Return (x, y) of the center of cell containing provided text 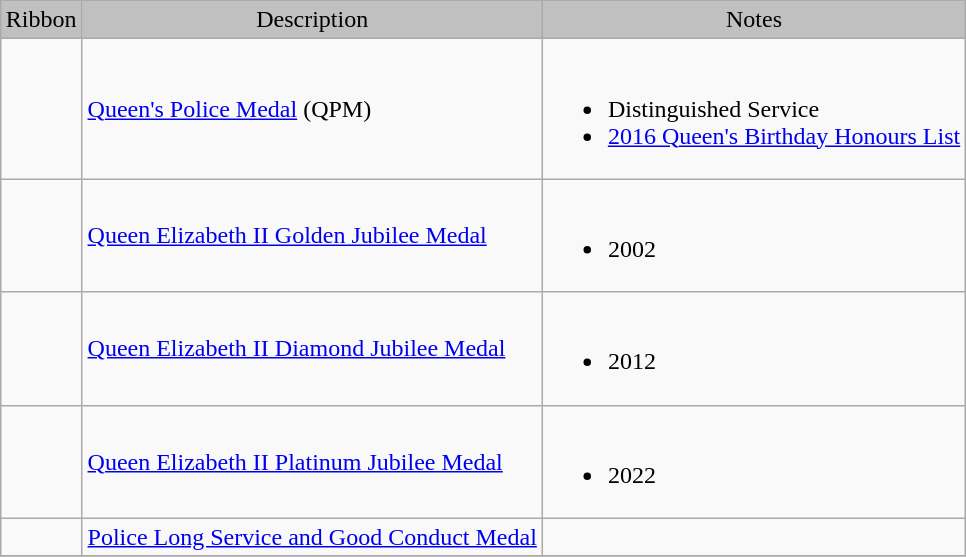
Queen Elizabeth II Platinum Jubilee Medal (312, 462)
Queen's Police Medal (QPM) (312, 109)
Queen Elizabeth II Golden Jubilee Medal (312, 236)
2002 (754, 236)
Distinguished Service2016 Queen's Birthday Honours List (754, 109)
Ribbon (41, 20)
Description (312, 20)
2022 (754, 462)
Police Long Service and Good Conduct Medal (312, 537)
Notes (754, 20)
2012 (754, 348)
Queen Elizabeth II Diamond Jubilee Medal (312, 348)
